Return [X, Y] of the center of cell containing provided text 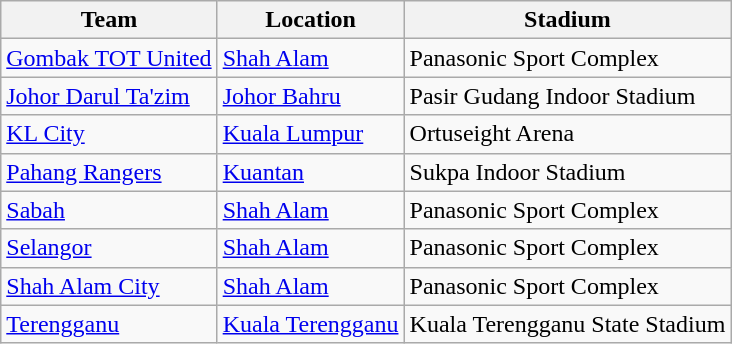
KL City [109, 134]
Johor Bahru [310, 96]
Sukpa Indoor Stadium [568, 172]
Sabah [109, 210]
Terengganu [109, 324]
Kuala Terengganu State Stadium [568, 324]
Selangor [109, 248]
Ortuseight Arena [568, 134]
Stadium [568, 20]
Johor Darul Ta'zim [109, 96]
Pahang Rangers [109, 172]
Kuala Terengganu [310, 324]
Kuala Lumpur [310, 134]
Kuantan [310, 172]
Gombak TOT United [109, 58]
Pasir Gudang Indoor Stadium [568, 96]
Team [109, 20]
Location [310, 20]
Shah Alam City [109, 286]
